Return the (x, y) coordinate for the center point of the cell that contains the specified text.  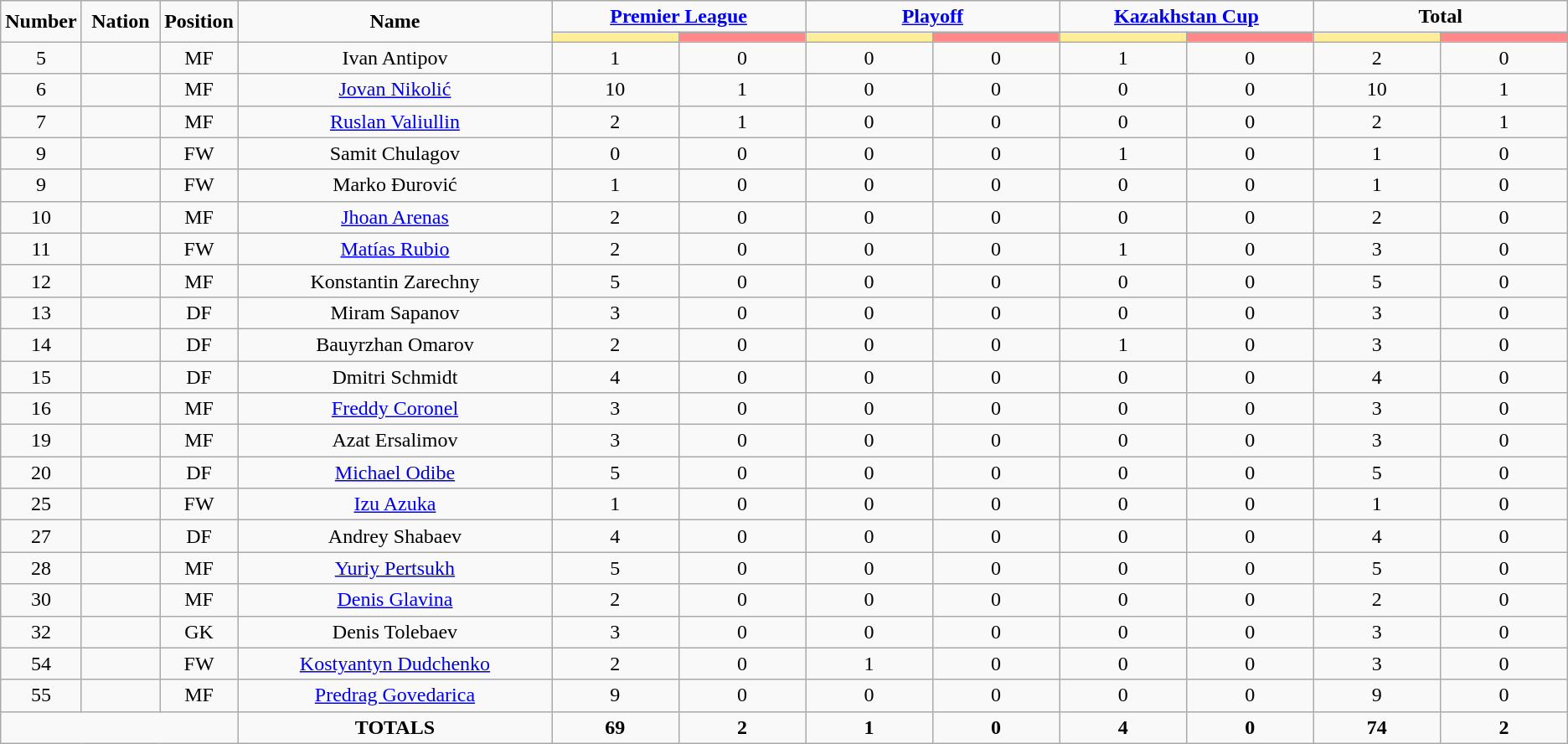
Yuriy Pertsukh (395, 568)
74 (1377, 727)
28 (41, 568)
15 (41, 376)
TOTALS (395, 727)
Ivan Antipov (395, 58)
Dmitri Schmidt (395, 376)
Predrag Govedarica (395, 695)
Premier League (678, 17)
Number (41, 22)
Matías Rubio (395, 249)
27 (41, 536)
Total (1441, 17)
Denis Glavina (395, 600)
Freddy Coronel (395, 409)
Jovan Nikolić (395, 90)
16 (41, 409)
54 (41, 664)
Andrey Shabaev (395, 536)
Azat Ersalimov (395, 441)
Marko Đurović (395, 185)
11 (41, 249)
14 (41, 344)
Playoff (933, 17)
12 (41, 281)
32 (41, 632)
20 (41, 473)
Name (395, 22)
Miram Sapanov (395, 313)
7 (41, 121)
Michael Odibe (395, 473)
19 (41, 441)
55 (41, 695)
13 (41, 313)
Konstantin Zarechny (395, 281)
Denis Tolebaev (395, 632)
69 (615, 727)
Bauyrzhan Omarov (395, 344)
Jhoan Arenas (395, 217)
25 (41, 504)
6 (41, 90)
Nation (121, 22)
Position (199, 22)
Izu Azuka (395, 504)
Kostyantyn Dudchenko (395, 664)
Kazakhstan Cup (1186, 17)
Ruslan Valiullin (395, 121)
GK (199, 632)
Samit Chulagov (395, 153)
30 (41, 600)
